Return the (X, Y) coordinate for the center point of the cell that contains the specified text.  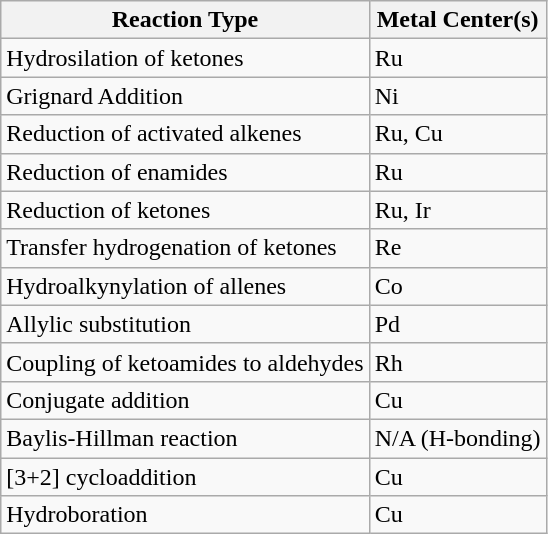
Reduction of ketones (185, 210)
Hydrosilation of ketones (185, 58)
Co (458, 286)
Rh (458, 362)
Allylic substitution (185, 324)
Grignard Addition (185, 96)
Ru, Ir (458, 210)
Coupling of ketoamides to aldehydes (185, 362)
Hydroboration (185, 515)
Conjugate addition (185, 400)
Baylis-Hillman reaction (185, 438)
Metal Center(s) (458, 20)
Ni (458, 96)
Ru, Cu (458, 134)
Pd (458, 324)
Re (458, 248)
Hydroalkynylation of allenes (185, 286)
Reaction Type (185, 20)
N/A (H-bonding) (458, 438)
Reduction of activated alkenes (185, 134)
[3+2] cycloaddition (185, 477)
Reduction of enamides (185, 172)
Transfer hydrogenation of ketones (185, 248)
